Identify which cell holds the provided text, then report its [X, Y] central coordinate. 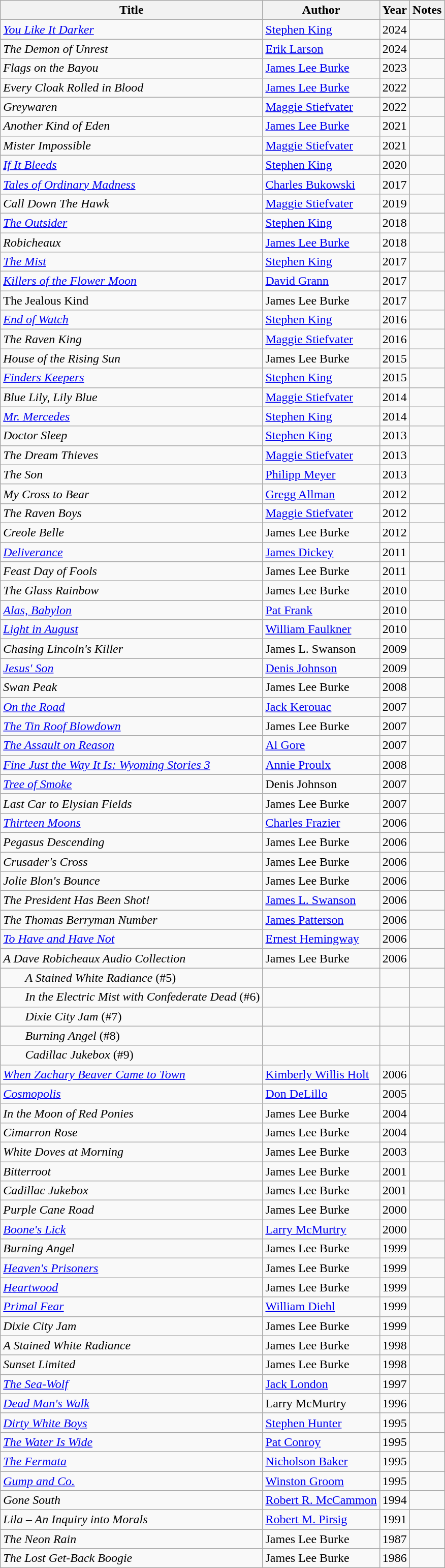
Erik Larson [321, 49]
Notes [427, 10]
Charles Bukowski [321, 184]
James Patterson [321, 920]
In the Electric Mist with Confederate Dead (#6) [132, 997]
Purple Cane Road [132, 1210]
Winston Groom [321, 1481]
Cosmopolis [132, 1094]
Mister Impossible [132, 145]
Stephen Hunter [321, 1423]
Heartwood [132, 1287]
On the Road [132, 707]
2005 [394, 1094]
Robicheaux [132, 243]
Al Gore [321, 745]
Philipp Meyer [321, 474]
Heaven's Prisoners [132, 1268]
Robert M. Pirsig [321, 1520]
Dead Man's Walk [132, 1403]
The Lost Get-Back Boogie [132, 1558]
Jesus' Son [132, 668]
2020 [394, 165]
Tales of Ordinary Madness [132, 184]
David Grann [321, 281]
Dixie City Jam (#7) [132, 1016]
The Sea-Wolf [132, 1384]
1991 [394, 1520]
The Mist [132, 262]
Robert R. McCammon [321, 1500]
2003 [394, 1152]
Sunset Limited [132, 1365]
Pat Conroy [321, 1442]
The President Has Been Shot! [132, 900]
Charles Frazier [321, 823]
The Glass Rainbow [132, 591]
Every Cloak Rolled in Blood [132, 87]
To Have and Have Not [132, 939]
Author [321, 10]
The Raven Boys [132, 513]
The Assault on Reason [132, 745]
Flags on the Bayou [132, 68]
The Neon Rain [132, 1539]
1996 [394, 1403]
Doctor Sleep [132, 436]
The Demon of Unrest [132, 49]
The Jealous Kind [132, 300]
House of the Rising Sun [132, 358]
Another Kind of Eden [132, 126]
A Dave Robicheaux Audio Collection [132, 958]
Gone South [132, 1500]
Call Down The Hawk [132, 203]
Boone's Lick [132, 1229]
Cimarron Rose [132, 1132]
Blue Lily, Lily Blue [132, 397]
Nicholson Baker [321, 1461]
Lila – An Inquiry into Morals [132, 1520]
The Dream Thieves [132, 455]
You Like It Darker [132, 29]
In the Moon of Red Ponies [132, 1113]
Dirty White Boys [132, 1423]
Primal Fear [132, 1307]
Last Car to Elysian Fields [132, 803]
The Thomas Berryman Number [132, 920]
Tree of Smoke [132, 784]
1987 [394, 1539]
The Son [132, 474]
2023 [394, 68]
1986 [394, 1558]
Dixie City Jam [132, 1326]
Kimberly Willis Holt [321, 1074]
Don DeLillo [321, 1094]
Annie Proulx [321, 765]
A Stained White Radiance [132, 1345]
Fine Just the Way It Is: Wyoming Stories 3 [132, 765]
Killers of the Flower Moon [132, 281]
Year [394, 10]
Creole Belle [132, 532]
Burning Angel [132, 1249]
Finders Keepers [132, 378]
Thirteen Moons [132, 823]
Jack London [321, 1384]
Crusader's Cross [132, 862]
2019 [394, 203]
End of Watch [132, 320]
If It Bleeds [132, 165]
My Cross to Bear [132, 494]
Swan Peak [132, 687]
Bitterroot [132, 1171]
Jolie Blon's Bounce [132, 881]
The Water Is Wide [132, 1442]
Burning Angel (#8) [132, 1036]
Title [132, 10]
Gump and Co. [132, 1481]
Light in August [132, 629]
When Zachary Beaver Came to Town [132, 1074]
Chasing Lincoln's Killer [132, 649]
Ernest Hemingway [321, 939]
Feast Day of Fools [132, 571]
Gregg Allman [321, 494]
Pat Frank [321, 610]
White Doves at Morning [132, 1152]
Cadillac Jukebox [132, 1191]
Cadillac Jukebox (#9) [132, 1055]
1994 [394, 1500]
The Tin Roof Blowdown [132, 726]
The Raven King [132, 339]
A Stained White Radiance (#5) [132, 978]
James Dickey [321, 552]
1997 [394, 1384]
Jack Kerouac [321, 707]
The Outsider [132, 223]
Pegasus Descending [132, 842]
Alas, Babylon [132, 610]
Deliverance [132, 552]
Greywaren [132, 107]
William Diehl [321, 1307]
Mr. Mercedes [132, 416]
William Faulkner [321, 629]
The Fermata [132, 1461]
